Determine the [X, Y] coordinate at the center of the cell enclosing the given text.  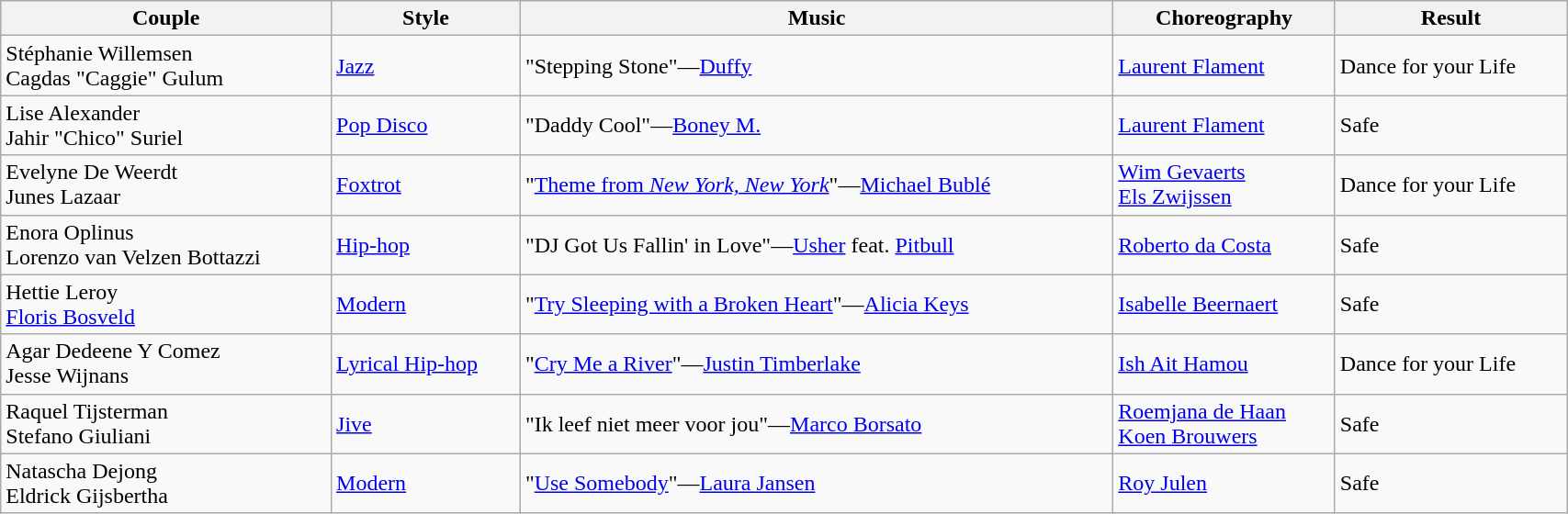
"DJ Got Us Fallin' in Love"—Usher feat. Pitbull [816, 244]
"Cry Me a River"—Justin Timberlake [816, 363]
Isabelle Beernaert [1224, 305]
Evelyne De WeerdtJunes Lazaar [166, 185]
Jive [426, 424]
Jazz [426, 66]
"Try Sleeping with a Broken Heart"—Alicia Keys [816, 305]
Roberto da Costa [1224, 244]
Agar Dedeene Y ComezJesse Wijnans [166, 363]
Natascha DejongEldrick Gijsbertha [166, 483]
"Ik leef niet meer voor jou"—Marco Borsato [816, 424]
Stéphanie WillemsenCagdas "Caggie" Gulum [166, 66]
Enora OplinusLorenzo van Velzen Bottazzi [166, 244]
Wim GevaertsEls Zwijssen [1224, 185]
Raquel TijstermanStefano Giuliani [166, 424]
Hip-hop [426, 244]
Pop Disco [426, 125]
Roemjana de HaanKoen Brouwers [1224, 424]
Lise AlexanderJahir "Chico" Suriel [166, 125]
"Stepping Stone"—Duffy [816, 66]
Couple [166, 18]
Hettie LeroyFloris Bosveld [166, 305]
Roy Julen [1224, 483]
"Use Somebody"—Laura Jansen [816, 483]
Result [1450, 18]
Choreography [1224, 18]
Lyrical Hip-hop [426, 363]
Style [426, 18]
"Theme from New York, New York"—Michael Bublé [816, 185]
Music [816, 18]
"Daddy Cool"—Boney M. [816, 125]
Foxtrot [426, 185]
Ish Ait Hamou [1224, 363]
